Extract the [X, Y] coordinate from the center of the cell holding the provided text.  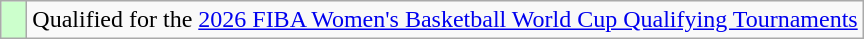
Qualified for the 2026 FIBA Women's Basketball World Cup Qualifying Tournaments [445, 20]
